Find where the given text appears and provide that cell's center as (X, Y) coordinate. 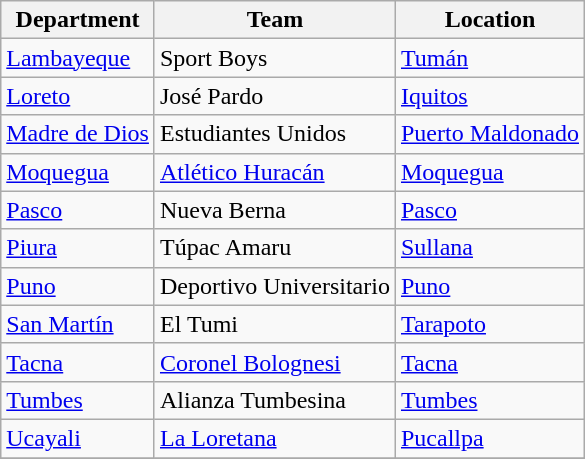
Túpac Amaru (274, 248)
Department (78, 20)
Sport Boys (274, 58)
Puerto Maldonado (490, 134)
Location (490, 20)
Sullana (490, 248)
El Tumi (274, 324)
Ucayali (78, 438)
La Loretana (274, 438)
Piura (78, 248)
Madre de Dios (78, 134)
Lambayeque (78, 58)
Alianza Tumbesina (274, 400)
San Martín (78, 324)
José Pardo (274, 96)
Nueva Berna (274, 210)
Coronel Bolognesi (274, 362)
Estudiantes Unidos (274, 134)
Deportivo Universitario (274, 286)
Iquitos (490, 96)
Team (274, 20)
Pucallpa (490, 438)
Tumán (490, 58)
Atlético Huracán (274, 172)
Loreto (78, 96)
Tarapoto (490, 324)
